Search for the cell housing the specified text and yield its [X, Y] center coordinate. 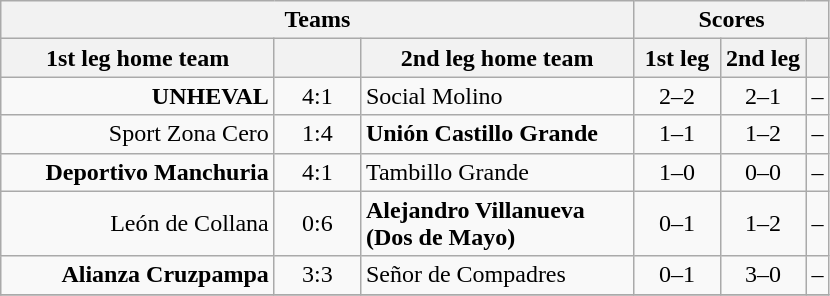
1–1 [677, 134]
1–0 [677, 172]
1:4 [317, 134]
1st leg home team [138, 58]
Unión Castillo Grande [497, 134]
2–2 [677, 96]
UNHEVAL [138, 96]
2nd leg home team [497, 58]
Scores [732, 20]
Social Molino [497, 96]
Alejandro Villanueva (Dos de Mayo) [497, 224]
3:3 [317, 275]
Deportivo Manchuria [138, 172]
0:6 [317, 224]
León de Collana [138, 224]
2nd leg [763, 58]
1st leg [677, 58]
Teams [318, 20]
Señor de Compadres [497, 275]
2–1 [763, 96]
0–0 [763, 172]
Alianza Cruzpampa [138, 275]
Sport Zona Cero [138, 134]
Tambillo Grande [497, 172]
3–0 [763, 275]
